Detect which cell encompasses the target text, then output its (x, y) center coordinate. 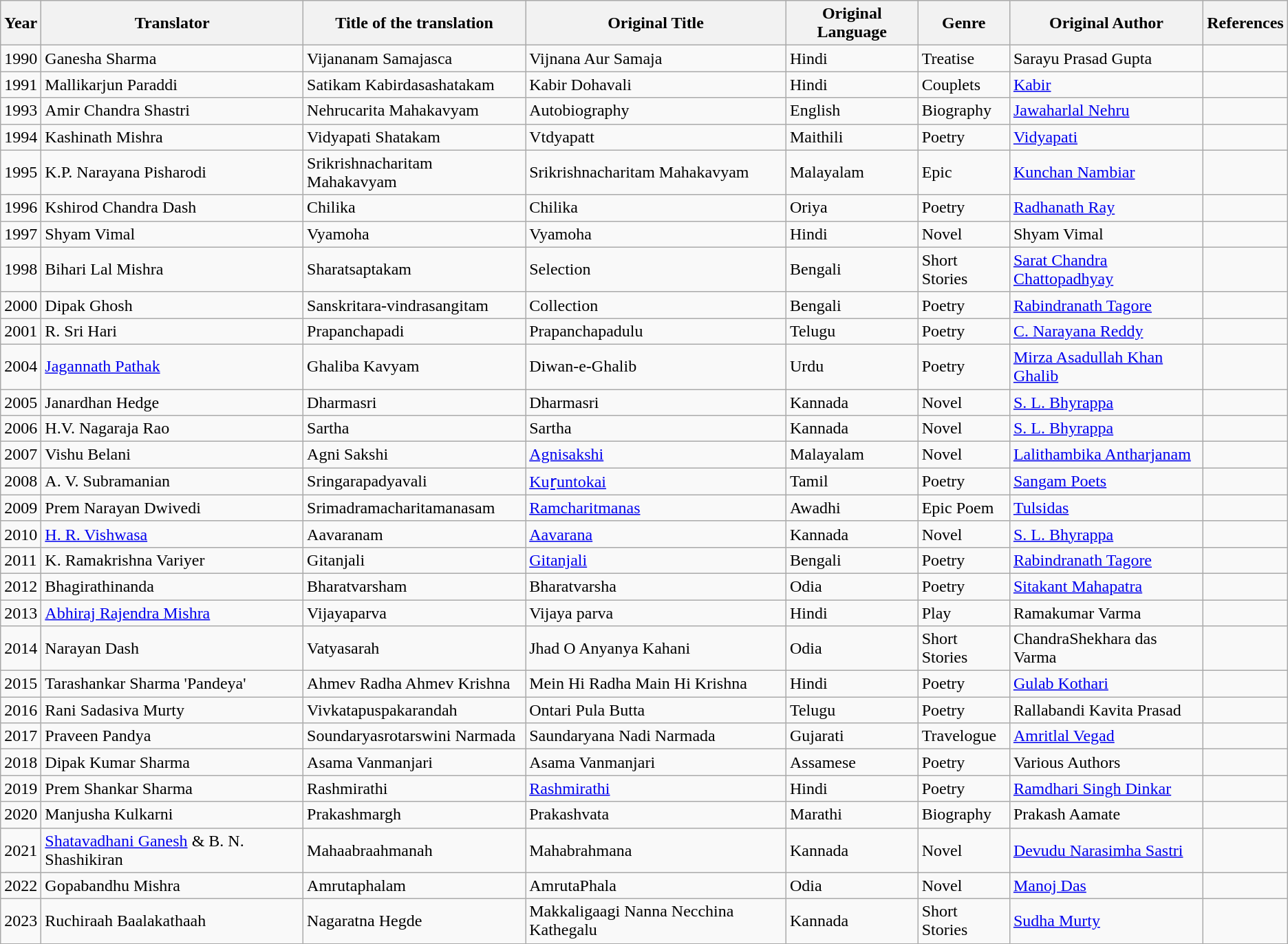
Sarat Chandra Chattopadhyay (1106, 270)
Genre (963, 23)
Kabir Dohavali (656, 85)
2007 (21, 455)
Ramdhari Singh Dinkar (1106, 789)
2010 (21, 534)
AmrutaPhala (656, 886)
Kuṟuntokai (656, 482)
Marathi (852, 815)
Narayan Dash (172, 648)
Epic (963, 172)
2012 (21, 586)
2009 (21, 508)
Nehrucarita Mahakavyam (414, 111)
Vtdyapatt (656, 137)
Vivkatapuspakarandah (414, 710)
Mirza Asadullah Khan Ghalib (1106, 366)
Radhanath Ray (1106, 208)
Title of the translation (414, 23)
Ramakumar Varma (1106, 613)
Saundaryana Nadi Narmada (656, 736)
Bharatvarsha (656, 586)
Bihari Lal Mishra (172, 270)
Treatise (963, 58)
Prem Narayan Dwivedi (172, 508)
1990 (21, 58)
Mallikarjun Paraddi (172, 85)
C. Narayana Reddy (1106, 331)
2017 (21, 736)
2005 (21, 403)
Amrutaphalam (414, 886)
2008 (21, 482)
1993 (21, 111)
Epic Poem (963, 508)
H.V. Nagaraja Rao (172, 429)
Satikam Kabirdasashatakam (414, 85)
Srimadramacharitamanasam (414, 508)
Vijayaparva (414, 613)
2022 (21, 886)
Collection (656, 305)
2016 (21, 710)
A. V. Subramanian (172, 482)
Nagaratna Hegde (414, 921)
1994 (21, 137)
Autobiography (656, 111)
Kshirod Chandra Dash (172, 208)
Kashinath Mishra (172, 137)
Sarayu Prasad Gupta (1106, 58)
Manoj Das (1106, 886)
English (852, 111)
Prapanchapadulu (656, 331)
Vijnana Aur Samaja (656, 58)
Rani Sadasiva Murty (172, 710)
Lalithambika Antharjanam (1106, 455)
2015 (21, 684)
Prakashvata (656, 815)
K. Ramakrishna Variyer (172, 560)
Aavarana (656, 534)
Mahabrahmana (656, 850)
Vijananam Samajasca (414, 58)
Prapanchapadi (414, 331)
Gopabandhu Mishra (172, 886)
Vatyasarah (414, 648)
Ghaliba Kavyam (414, 366)
2013 (21, 613)
Tamil (852, 482)
Maithili (852, 137)
Translator (172, 23)
Gulab Kothari (1106, 684)
Original Title (656, 23)
1991 (21, 85)
Jagannath Pathak (172, 366)
Agnisakshi (656, 455)
Mahaabraahmanah (414, 850)
2021 (21, 850)
Ahmev Radha Ahmev Krishna (414, 684)
1998 (21, 270)
Original Author (1106, 23)
References (1245, 23)
Janardhan Hedge (172, 403)
R. Sri Hari (172, 331)
2019 (21, 789)
Ontari Pula Butta (656, 710)
Vijaya parva (656, 613)
Kunchan Nambiar (1106, 172)
Sharatsaptakam (414, 270)
Prakash Aamate (1106, 815)
1995 (21, 172)
Amritlal Vegad (1106, 736)
Prem Shankar Sharma (172, 789)
Couplets (963, 85)
Ganesha Sharma (172, 58)
Rallabandi Kavita Prasad (1106, 710)
Sringarapadyavali (414, 482)
Vidyapati Shatakam (414, 137)
Jawaharlal Nehru (1106, 111)
Devudu Narasimha Sastri (1106, 850)
Travelogue (963, 736)
Soundaryasrotarswini Narmada (414, 736)
Vishu Belani (172, 455)
Assamese (852, 762)
Year (21, 23)
Tarashankar Sharma 'Pandeya' (172, 684)
H. R. Vishwasa (172, 534)
2006 (21, 429)
Agni Sakshi (414, 455)
Abhiraj Rajendra Mishra (172, 613)
Dipak Kumar Sharma (172, 762)
Jhad O Anyanya Kahani (656, 648)
Sanskritara-vindrasangitam (414, 305)
Dipak Ghosh (172, 305)
Ruchiraah Baalakathaah (172, 921)
Oriya (852, 208)
Mein Hi Radha Main Hi Krishna (656, 684)
K.P. Narayana Pisharodi (172, 172)
2018 (21, 762)
2023 (21, 921)
Aavaranam (414, 534)
2014 (21, 648)
2001 (21, 331)
Diwan-e-Ghalib (656, 366)
Play (963, 613)
2004 (21, 366)
Amir Chandra Shastri (172, 111)
ChandraShekhara das Varma (1106, 648)
Various Authors (1106, 762)
1996 (21, 208)
2000 (21, 305)
Ramcharitmanas (656, 508)
Kabir (1106, 85)
Shatavadhani Ganesh & B. N. Shashikiran (172, 850)
Original Language (852, 23)
Bharatvarsham (414, 586)
2011 (21, 560)
Manjusha Kulkarni (172, 815)
Vidyapati (1106, 137)
1997 (21, 234)
2020 (21, 815)
Prakashmargh (414, 815)
Bhagirathinanda (172, 586)
Awadhi (852, 508)
Tulsidas (1106, 508)
Urdu (852, 366)
Gujarati (852, 736)
Sitakant Mahapatra (1106, 586)
Selection (656, 270)
Sangam Poets (1106, 482)
Praveen Pandya (172, 736)
Makkaligaagi Nanna Necchina Kathegalu (656, 921)
Sudha Murty (1106, 921)
